Find where the given text appears and provide that cell's center as (X, Y) coordinate. 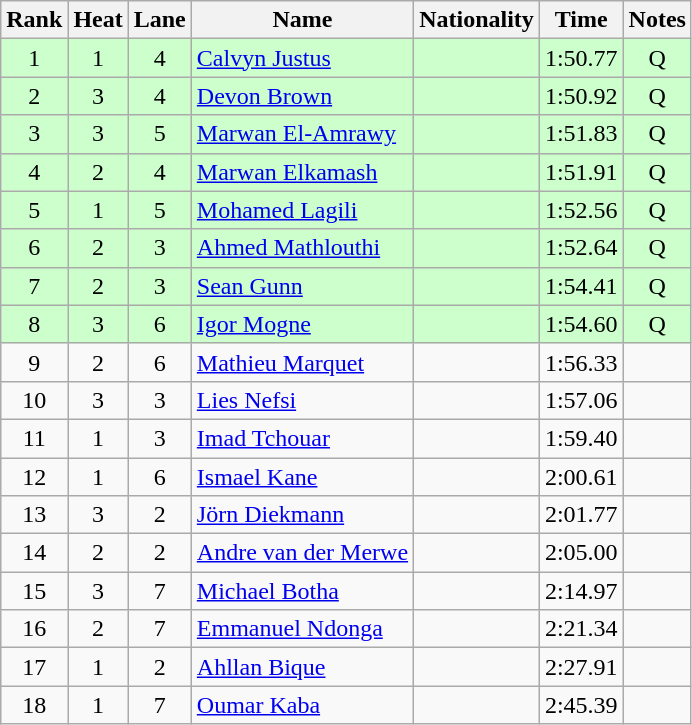
11 (34, 438)
1:56.33 (581, 362)
16 (34, 629)
1:59.40 (581, 438)
Devon Brown (302, 96)
Calvyn Justus (302, 58)
Ahmed Mathlouthi (302, 248)
1:57.06 (581, 400)
Time (581, 20)
Lies Nefsi (302, 400)
Rank (34, 20)
Notes (657, 20)
17 (34, 667)
2:05.00 (581, 553)
Marwan Elkamash (302, 172)
Nationality (477, 20)
Andre van der Merwe (302, 553)
1:52.64 (581, 248)
1:51.91 (581, 172)
Sean Gunn (302, 286)
1:54.41 (581, 286)
Heat (98, 20)
Ahllan Bique (302, 667)
Ismael Kane (302, 477)
Mohamed Lagili (302, 210)
18 (34, 705)
10 (34, 400)
2:01.77 (581, 515)
1:50.77 (581, 58)
Jörn Diekmann (302, 515)
1:50.92 (581, 96)
1:54.60 (581, 324)
Marwan El-Amrawy (302, 134)
Lane (160, 20)
Igor Mogne (302, 324)
13 (34, 515)
2:27.91 (581, 667)
Michael Botha (302, 591)
12 (34, 477)
Mathieu Marquet (302, 362)
2:45.39 (581, 705)
2:14.97 (581, 591)
2:00.61 (581, 477)
2:21.34 (581, 629)
Oumar Kaba (302, 705)
Emmanuel Ndonga (302, 629)
1:52.56 (581, 210)
9 (34, 362)
14 (34, 553)
Imad Tchouar (302, 438)
15 (34, 591)
1:51.83 (581, 134)
8 (34, 324)
Name (302, 20)
